From the cell containing the given text, extract its center point as (X, Y) coordinate. 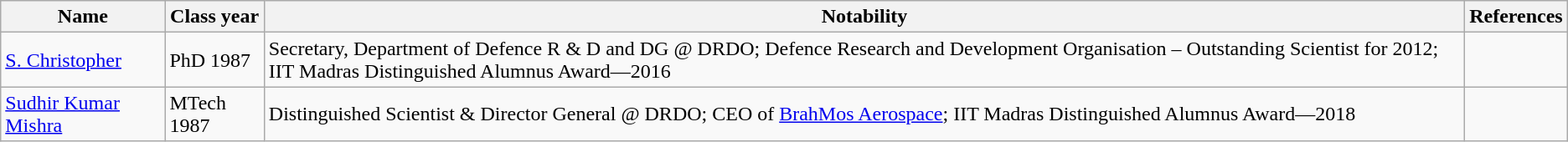
References (1516, 17)
PhD 1987 (214, 60)
Class year (214, 17)
S. Christopher (83, 60)
MTech 1987 (214, 114)
Sudhir Kumar Mishra (83, 114)
Notability (864, 17)
Name (83, 17)
Distinguished Scientist & Director General @ DRDO; CEO of BrahMos Aerospace; IIT Madras Distinguished Alumnus Award—2018 (864, 114)
